Find where the given text appears and provide that cell's center as (x, y) coordinate. 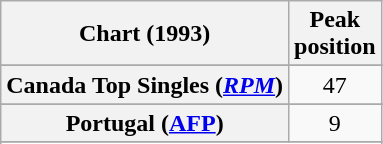
Portugal (AFP) (145, 123)
Peakposition (335, 34)
Canada Top Singles (RPM) (145, 85)
9 (335, 123)
Chart (1993) (145, 34)
47 (335, 85)
